Output the [x, y] coordinate of the center of the cell containing the given text.  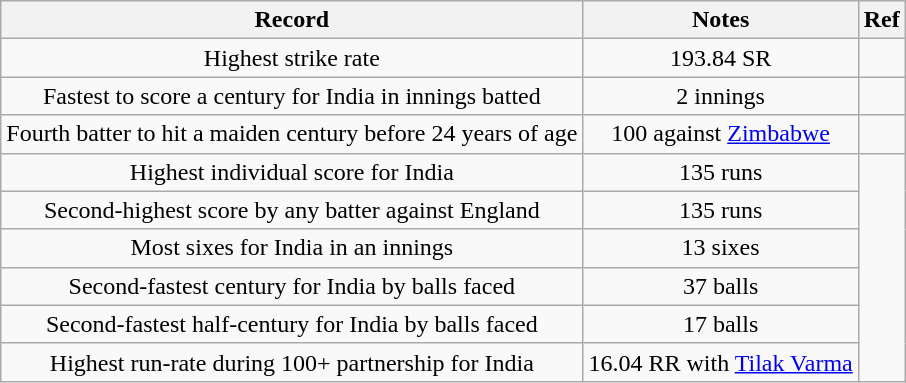
17 balls [720, 324]
Most sixes for India in an innings [292, 248]
Notes [720, 20]
Record [292, 20]
37 balls [720, 286]
Highest run-rate during 100+ partnership for India [292, 362]
100 against Zimbabwe [720, 134]
2 innings [720, 96]
16.04 RR with Tilak Varma [720, 362]
13 sixes [720, 248]
Second-fastest half-century for India by balls faced [292, 324]
Second-fastest century for India by balls faced [292, 286]
193.84 SR [720, 58]
Fastest to score a century for India in innings batted [292, 96]
Highest individual score for India [292, 172]
Fourth batter to hit a maiden century before 24 years of age [292, 134]
Second-highest score by any batter against England [292, 210]
Ref [882, 20]
Highest strike rate [292, 58]
